From the cell containing the given text, extract its center point as [x, y] coordinate. 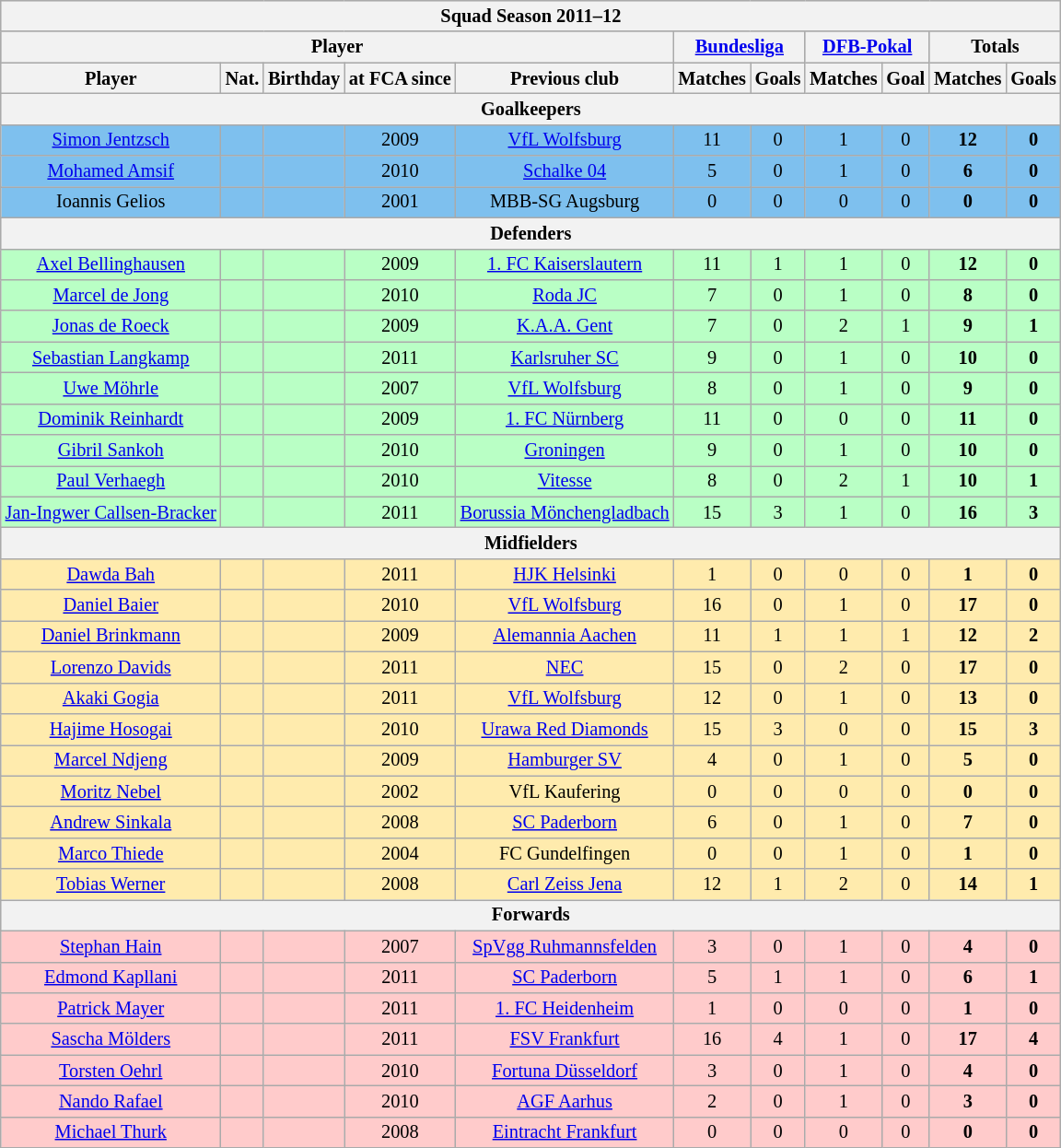
Eintracht Frankfurt [565, 1132]
Midfielders [530, 543]
Forwards [530, 915]
Tobias Werner [111, 884]
Paul Verhaegh [111, 481]
Dominik Reinhardt [111, 419]
Patrick Mayer [111, 1008]
DFB-Pokal [868, 47]
Axel Bellinghausen [111, 264]
Nando Rafael [111, 1101]
Previous club [565, 78]
Andrew Sinkala [111, 822]
Marcel Ndjeng [111, 760]
1. FC Heidenheim [565, 1008]
at FCA since [400, 78]
Roda JC [565, 295]
2001 [400, 202]
Karlsruher SC [565, 357]
Alemannia Aachen [565, 636]
Moritz Nebel [111, 791]
Sascha Mölders [111, 1039]
HJK Helsinki [565, 574]
Birthday [304, 78]
Dawda Bah [111, 574]
MBB-SG Augsburg [565, 202]
Defenders [530, 233]
Jonas de Roeck [111, 326]
Borussia Mönchengladbach [565, 512]
AGF Aarhus [565, 1101]
13 [967, 698]
Goalkeepers [530, 109]
Hamburger SV [565, 760]
Uwe Möhrle [111, 388]
NEC [565, 667]
Totals [995, 47]
Torsten Oehrl [111, 1071]
Fortuna Düsseldorf [565, 1071]
Michael Thurk [111, 1132]
FC Gundelfingen [565, 853]
Hajime Hosogai [111, 729]
Goal [906, 78]
Akaki Gogia [111, 698]
Edmond Kapllani [111, 978]
Stephan Hain [111, 946]
FSV Frankfurt [565, 1039]
Sebastian Langkamp [111, 357]
Urawa Red Diamonds [565, 729]
1. FC Kaiserslautern [565, 264]
VfL Kaufering [565, 791]
Marcel de Jong [111, 295]
K.A.A. Gent [565, 326]
Squad Season 2011–12 [530, 16]
Marco Thiede [111, 853]
Daniel Baier [111, 605]
Vitesse [565, 481]
2004 [400, 853]
Schalke 04 [565, 171]
Lorenzo Davids [111, 667]
Gibril Sankoh [111, 451]
14 [967, 884]
Carl Zeiss Jena [565, 884]
1. FC Nürnberg [565, 419]
Jan-Ingwer Callsen-Bracker [111, 512]
Bundesliga [739, 47]
Simon Jentzsch [111, 140]
Nat. [242, 78]
2002 [400, 791]
Mohamed Amsif [111, 171]
Daniel Brinkmann [111, 636]
SpVgg Ruhmannsfelden [565, 946]
Ioannis Gelios [111, 202]
Groningen [565, 451]
